Identify which cell holds the provided text, then report its [X, Y] central coordinate. 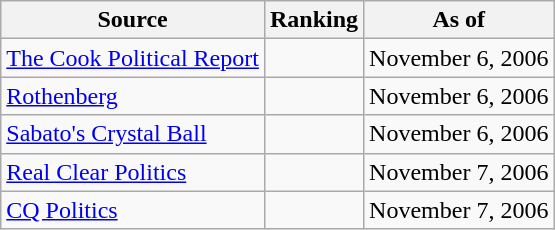
CQ Politics [133, 210]
Sabato's Crystal Ball [133, 134]
As of [459, 20]
Ranking [314, 20]
Real Clear Politics [133, 172]
The Cook Political Report [133, 58]
Rothenberg [133, 96]
Source [133, 20]
